From the cell containing the given text, extract its center point as [X, Y] coordinate. 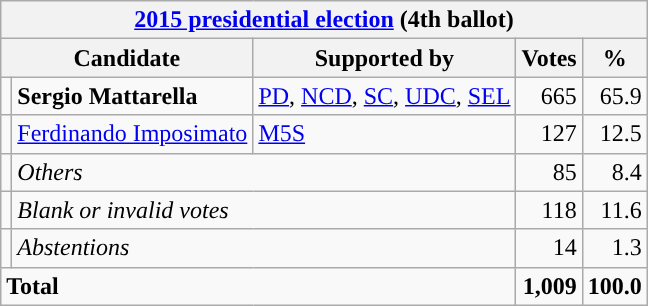
Blank or invalid votes [264, 210]
Supported by [384, 58]
1.3 [614, 248]
11.6 [614, 210]
Ferdinando Imposimato [132, 134]
118 [549, 210]
127 [549, 134]
12.5 [614, 134]
% [614, 58]
M5S [384, 134]
Sergio Mattarella [132, 96]
85 [549, 172]
2015 presidential election (4th ballot) [324, 20]
Votes [549, 58]
8.4 [614, 172]
65.9 [614, 96]
Others [264, 172]
665 [549, 96]
14 [549, 248]
Total [258, 286]
Candidate [127, 58]
PD, NCD, SC, UDC, SEL [384, 96]
100.0 [614, 286]
1,009 [549, 286]
Abstentions [264, 248]
